Determine the [X, Y] coordinate at the center of the cell enclosing the given text.  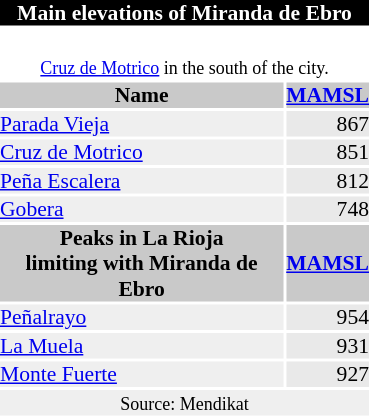
Source: Mendikat [184, 403]
Parada Vieja [142, 124]
Peaks in La Riojalimiting with Miranda de Ebro [142, 263]
812 [328, 181]
931 [328, 346]
Name [142, 95]
Main elevations of Miranda de Ebro [184, 13]
La Muela [142, 346]
Gobera [142, 209]
851 [328, 153]
Cruz de Motrico [142, 153]
927 [328, 375]
Peñalrayo [142, 317]
Peña Escalera [142, 181]
867 [328, 124]
954 [328, 317]
748 [328, 209]
Cruz de Motrico in the south of the city. [184, 54]
Monte Fuerte [142, 375]
